Return (x, y) of the center of cell containing provided text 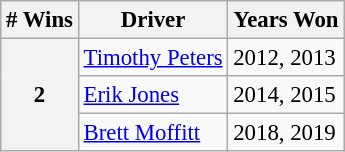
2012, 2013 (286, 58)
Timothy Peters (153, 58)
Years Won (286, 20)
2018, 2019 (286, 133)
2014, 2015 (286, 95)
2 (40, 96)
Erik Jones (153, 95)
Brett Moffitt (153, 133)
Driver (153, 20)
# Wins (40, 20)
